Find where the given text appears and provide that cell's center as [x, y] coordinate. 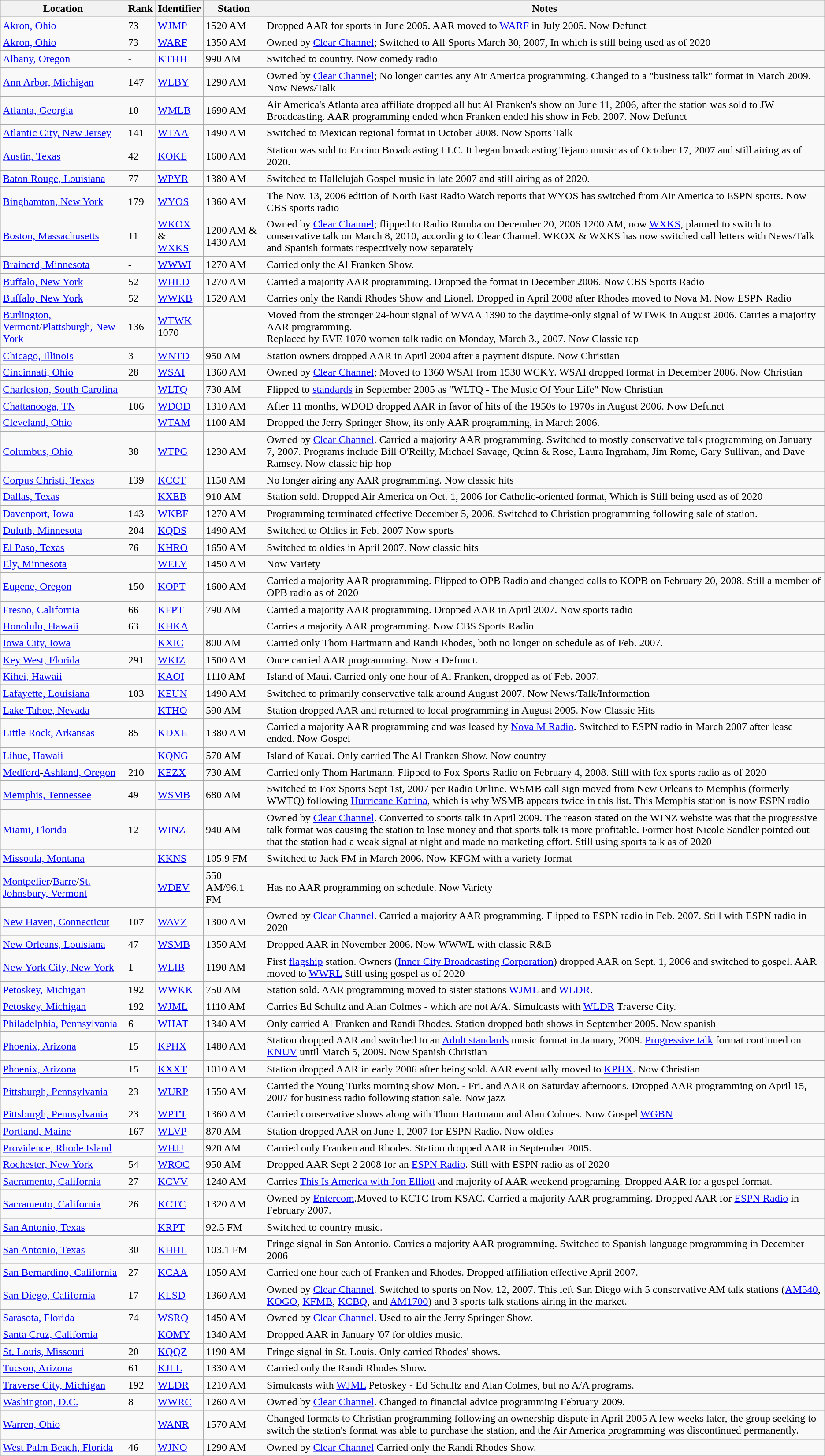
Dropped the Jerry Springer Show, its only AAR programming, in March 2006. [545, 423]
Carried only Thom Hartmann. Flipped to Fox Sports Radio on February 4, 2008. Still with fox sports radio as of 2020 [545, 772]
WJNO [179, 1447]
1300 AM [234, 921]
KXEB [179, 497]
Owned by Entercom.Moved to KCTC from KSAC. Carried a majority AAR programming. Dropped AAR for ESPN Radio in February 2007. [545, 1204]
WPTT [179, 1114]
KTHH [179, 59]
570 AM [234, 756]
WSRQ [179, 1318]
Dropped AAR for sports in June 2005. AAR moved to WARF in July 2005. Now Defunct [545, 26]
3 [140, 356]
63 [140, 626]
KPHX [179, 1046]
Missoula, Montana [63, 858]
47 [140, 944]
1690 AM [234, 110]
139 [140, 480]
1480 AM [234, 1046]
28 [140, 372]
1100 AM [234, 423]
WWKB [179, 298]
Simulcasts with WJML Petoskey - Ed Schultz and Alan Colmes, but no A/A programs. [545, 1385]
105.9 FM [234, 858]
103 [140, 693]
76 [140, 547]
291 [140, 660]
KQDS [179, 530]
Austin, Texas [63, 156]
Brainerd, Minnesota [63, 264]
26 [140, 1204]
Davenport, Iowa [63, 514]
920 AM [234, 1148]
Dropped AAR Sept 2 2008 for an ESPN Radio. Still with ESPN radio as of 2020 [545, 1165]
New Haven, Connecticut [63, 921]
KCAA [179, 1272]
1 [140, 967]
204 [140, 530]
66 [140, 610]
Chattanooga, TN [63, 406]
1200 AM & 1430 AM [234, 236]
WMLB [179, 110]
12 [140, 830]
San Bernardino, California [63, 1272]
870 AM [234, 1131]
KTHO [179, 710]
54 [140, 1165]
KCCT [179, 480]
El Paso, Texas [63, 547]
Owned by Clear Channel. Used to air the Jerry Springer Show. [545, 1318]
Montpelier/Barre/St. Johnsbury, Vermont [63, 887]
WARF [179, 42]
Key West, Florida [63, 660]
106 [140, 406]
49 [140, 795]
Carried conservative shows along with Thom Hartmann and Alan Colmes. Now Gospel WGBN [545, 1114]
136 [140, 327]
Ely, Minnesota [63, 564]
WWKK [179, 990]
Lihue, Hawaii [63, 756]
Island of Maui. Carried only one hour of Al Franken, dropped as of Feb. 2007. [545, 677]
Carried only the Randi Rhodes Show. [545, 1368]
Carried a majority AAR programming and was leased by Nova M Radio. Switched to ESPN radio in March 2007 after lease ended. Now Gospel [545, 733]
Only carried Al Franken and Randi Rhodes. Station dropped both shows in September 2005. Now spanish [545, 1024]
1240 AM [234, 1181]
Memphis, Tennessee [63, 795]
Switched to Oldies in Feb. 2007 Now sports [545, 530]
WTWK1070 [179, 327]
1570 AM [234, 1425]
KOMY [179, 1335]
WROC [179, 1165]
1230 AM [234, 451]
WKIZ [179, 660]
800 AM [234, 643]
1010 AM [234, 1069]
1500 AM [234, 660]
WANR [179, 1425]
20 [140, 1352]
Owned by Clear Channel. Carried a majority AAR programming. Flipped to ESPN radio in Feb. 2007. Still with ESPN radio in 2020 [545, 921]
143 [140, 514]
1550 AM [234, 1091]
92.5 FM [234, 1227]
Switched to oldies in April 2007. Now classic hits [545, 547]
KRPT [179, 1227]
Cleveland, Ohio [63, 423]
Charleston, South Carolina [63, 389]
6 [140, 1024]
KQQZ [179, 1352]
KHRO [179, 547]
Boston, Massachusetts [63, 236]
Flipped to standards in September 2005 as "WLTQ - The Music Of Your Life" Now Christian [545, 389]
After 11 months, WDOD dropped AAR in favor of hits of the 1950s to 1970s in August 2006. Now Defunct [545, 406]
Dropped AAR in November 2006. Now WWWL with classic R&B [545, 944]
1260 AM [234, 1402]
KHKA [179, 626]
38 [140, 451]
WURP [179, 1091]
Station was sold to Encino Broadcasting LLC. It began broadcasting Tejano music as of October 17, 2007 and still airing as of 2020. [545, 156]
KHHL [179, 1249]
KEZX [179, 772]
17 [140, 1295]
Carries a majority AAR programming. Now CBS Sports Radio [545, 626]
550 AM/96.1 FM [234, 887]
Iowa City, Iowa [63, 643]
940 AM [234, 830]
Carried one hour each of Franken and Rhodes. Dropped affiliation effective April 2007. [545, 1272]
1310 AM [234, 406]
Columbus, Ohio [63, 451]
1320 AM [234, 1204]
Atlanta, Georgia [63, 110]
Sarasota, Florida [63, 1318]
Carried a majority AAR programming. Flipped to OPB Radio and changed calls to KOPB on February 20, 2008. Still a member of OPB radio as of 2020 [545, 586]
Station dropped AAR and returned to local programming in August 2005. Now Classic Hits [545, 710]
990 AM [234, 59]
147 [140, 82]
Station dropped AAR on June 1, 2007 for ESPN Radio. Now oldies [545, 1131]
Identifier [179, 9]
790 AM [234, 610]
KLSD [179, 1295]
10 [140, 110]
1650 AM [234, 547]
590 AM [234, 710]
WYOS [179, 201]
Owned by Clear Channel Carried only the Randi Rhodes Show. [545, 1447]
WLIB [179, 967]
Dropped AAR in January '07 for oldies music. [545, 1335]
Owned by Clear Channel; No longer carries any Air America programming. Changed to a "business talk" format in March 2009. Now News/Talk [545, 82]
Switched to country. Now comedy radio [545, 59]
Switched to Hallelujah Gospel music in late 2007 and still airing as of 2020. [545, 179]
WHAT [179, 1024]
210 [140, 772]
1330 AM [234, 1368]
WWRC [179, 1402]
Programming terminated effective December 5, 2006. Switched to Christian programming following sale of station. [545, 514]
WJMP [179, 26]
Portland, Maine [63, 1131]
KDXE [179, 733]
11 [140, 236]
61 [140, 1368]
Island of Kauai. Only carried The Al Franken Show. Now country [545, 756]
WDOD [179, 406]
Cincinnati, Ohio [63, 372]
Carried only Thom Hartmann and Randi Rhodes, both no longer on schedule as of Feb. 2007. [545, 643]
West Palm Beach, Florida [63, 1447]
680 AM [234, 795]
New Orleans, Louisiana [63, 944]
Duluth, Minnesota [63, 530]
WNTD [179, 356]
Traverse City, Michigan [63, 1385]
Ann Arbor, Michigan [63, 82]
WHJJ [179, 1148]
Carried a majority AAR programming. Dropped the format in December 2006. Now CBS Sports Radio [545, 282]
KQNG [179, 756]
WTPG [179, 451]
Providence, Rhode Island [63, 1148]
WELY [179, 564]
Carried a majority AAR programming. Dropped AAR in April 2007. Now sports radio [545, 610]
KOKE [179, 156]
Station [234, 9]
Albany, Oregon [63, 59]
KCTC [179, 1204]
St. Louis, Missouri [63, 1352]
Owned by Clear Channel. Changed to financial advice programming February 2009. [545, 1402]
WTAM [179, 423]
107 [140, 921]
WSAI [179, 372]
1150 AM [234, 480]
Fringe signal in St. Louis. Only carried Rhodes' shows. [545, 1352]
Carries Ed Schultz and Alan Colmes - which are not A/A. Simulcasts with WLDR Traverse City. [545, 1007]
Medford-Ashland, Oregon [63, 772]
Baton Rouge, Louisiana [63, 179]
No longer airing any AAR programming. Now classic hits [545, 480]
Atlantic City, New Jersey [63, 133]
1210 AM [234, 1385]
Binghamton, New York [63, 201]
KCVV [179, 1181]
WDEV [179, 887]
KXIC [179, 643]
Corpus Christi, Texas [63, 480]
Once carried AAR programming. Now a Defunct. [545, 660]
WLTQ [179, 389]
1050 AM [234, 1272]
Carried only the Al Franken Show. [545, 264]
Notes [545, 9]
KJLL [179, 1368]
WWWI [179, 264]
Kihei, Hawaii [63, 677]
Owned by Clear Channel; Switched to All Sports March 30, 2007, In which is still being used as of 2020 [545, 42]
KAOI [179, 677]
Station owners dropped AAR in April 2004 after a payment dispute. Now Christian [545, 356]
San Diego, California [63, 1295]
Fringe signal in San Antonio. Carries a majority AAR programming. Switched to Spanish language programming in December 2006 [545, 1249]
46 [140, 1447]
The Nov. 13, 2006 edition of North East Radio Watch reports that WYOS has switched from Air America to ESPN sports. Now CBS sports radio [545, 201]
Lafayette, Louisiana [63, 693]
Dallas, Texas [63, 497]
WKBF [179, 514]
Station sold. Dropped Air America on Oct. 1, 2006 for Catholic-oriented format, Which is Still being used as of 2020 [545, 497]
KEUN [179, 693]
KFPT [179, 610]
85 [140, 733]
Owned by Clear Channel; Moved to 1360 WSAI from 1530 WCKY. WSAI dropped format in December 2006. Now Christian [545, 372]
Chicago, Illinois [63, 356]
42 [140, 156]
74 [140, 1318]
103.1 FM [234, 1249]
WKOX &WXKS [179, 236]
WINZ [179, 830]
Station sold. AAR programming moved to sister stations WJML and WLDR. [545, 990]
Switched to Mexican regional format in October 2008. Now Sports Talk [545, 133]
167 [140, 1131]
WLBY [179, 82]
910 AM [234, 497]
Honolulu, Hawaii [63, 626]
Location [63, 9]
150 [140, 586]
WAVZ [179, 921]
Santa Cruz, California [63, 1335]
Carries only the Randi Rhodes Show and Lionel. Dropped in April 2008 after Rhodes moved to Nova M. Now ESPN Radio [545, 298]
KXXT [179, 1069]
WLVP [179, 1131]
Miami, Florida [63, 830]
Now Variety [545, 564]
8 [140, 1402]
141 [140, 133]
WPYR [179, 179]
KOPT [179, 586]
Fresno, California [63, 610]
Washington, D.C. [63, 1402]
Warren, Ohio [63, 1425]
77 [140, 179]
Lake Tahoe, Nevada [63, 710]
Rochester, New York [63, 1165]
Has no AAR programming on schedule. Now Variety [545, 887]
Carries This Is America with Jon Elliott and majority of AAR weekend programing. Dropped AAR for a gospel format. [545, 1181]
Rank [140, 9]
WTAA [179, 133]
WJML [179, 1007]
750 AM [234, 990]
30 [140, 1249]
Carried only Franken and Rhodes. Station dropped AAR in September 2005. [545, 1148]
Philadelphia, Pennsylvania [63, 1024]
Switched to country music. [545, 1227]
Little Rock, Arkansas [63, 733]
Tucson, Arizona [63, 1368]
Switched to Jack FM in March 2006. Now KFGM with a variety format [545, 858]
WLDR [179, 1385]
Station dropped AAR in early 2006 after being sold. AAR eventually moved to KPHX. Now Christian [545, 1069]
New York City, New York [63, 967]
Switched to primarily conservative talk around August 2007. Now News/Talk/Information [545, 693]
KKNS [179, 858]
Burlington, Vermont/Plattsburgh, New York [63, 327]
WHLD [179, 282]
179 [140, 201]
Eugene, Oregon [63, 586]
